Determine the [X, Y] coordinate at the center of the cell enclosing the given text.  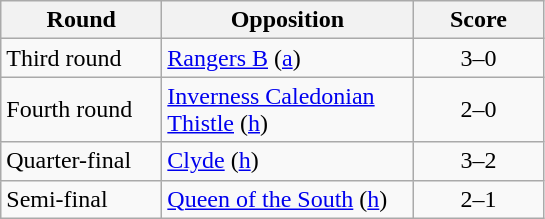
Quarter-final [82, 161]
Rangers B (a) [288, 58]
Semi-final [82, 199]
Score [478, 20]
Opposition [288, 20]
3–2 [478, 161]
Inverness Caledonian Thistle (h) [288, 110]
Third round [82, 58]
Round [82, 20]
3–0 [478, 58]
Fourth round [82, 110]
2–1 [478, 199]
Queen of the South (h) [288, 199]
2–0 [478, 110]
Clyde (h) [288, 161]
